For the text-containing cell, return its midpoint in [x, y] coordinate format. 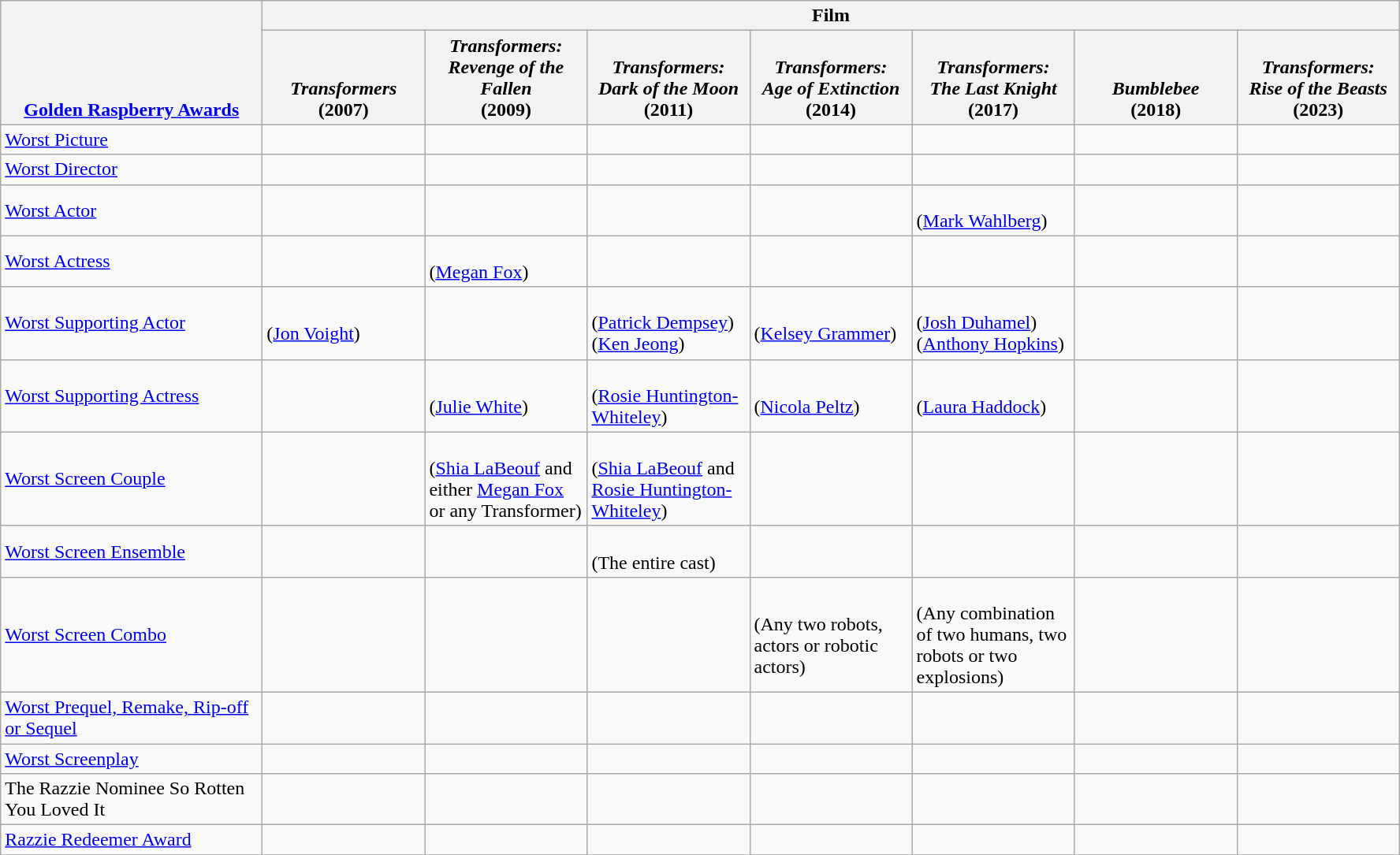
Worst Actress [132, 262]
(Any combination of two humans, two robots or two explosions) [993, 634]
(The entire cast) [668, 552]
Worst Screen Ensemble [132, 552]
Bumblebee (2018) [1156, 77]
Worst Screen Combo [132, 634]
Worst Supporting Actress [132, 396]
Transformers: Rise of the Beasts (2023) [1318, 77]
(Josh Duhamel) (Anthony Hopkins) [993, 323]
Transformers: The Last Knight (2017) [993, 77]
(Jon Voight) [344, 323]
Transformers: Age of Extinction (2014) [831, 77]
(Nicola Peltz) [831, 396]
(Shia LaBeouf and Rosie Huntington-Whiteley) [668, 479]
Worst Screenplay [132, 759]
Worst Picture [132, 139]
(Patrick Dempsey) (Ken Jeong) [668, 323]
Golden Raspberry Awards [132, 63]
(Any two robots, actors or robotic actors) [831, 634]
Worst Screen Couple [132, 479]
Worst Supporting Actor [132, 323]
(Julie White) [506, 396]
Transformers: Revenge of the Fallen (2009) [506, 77]
Razzie Redeemer Award [132, 840]
(Megan Fox) [506, 262]
(Kelsey Grammer) [831, 323]
(Rosie Huntington-Whiteley) [668, 396]
Worst Actor [132, 210]
Worst Director [132, 169]
Transformers: Dark of the Moon (2011) [668, 77]
Transformers (2007) [344, 77]
(Shia LaBeouf and either Megan Fox or any Transformer) [506, 479]
The Razzie Nominee So Rotten You Loved It [132, 799]
Worst Prequel, Remake, Rip-off or Sequel [132, 717]
(Laura Haddock) [993, 396]
Film [831, 16]
(Mark Wahlberg) [993, 210]
